Capture the cell that displays the provided text and extract its [x, y] central coordinate. 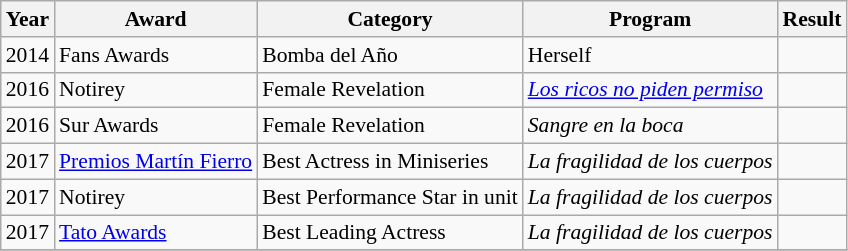
Los ricos no piden permiso [650, 90]
Result [812, 19]
Award [156, 19]
Best Actress in Miniseries [390, 162]
Tato Awards [156, 233]
Year [28, 19]
Best Performance Star in unit [390, 197]
Premios Martín Fierro [156, 162]
Fans Awards [156, 55]
2014 [28, 55]
Category [390, 19]
Sangre en la boca [650, 126]
Herself [650, 55]
Program [650, 19]
Sur Awards [156, 126]
Best Leading Actress [390, 233]
Bomba del Año [390, 55]
